Return (X, Y) of the center of cell containing provided text 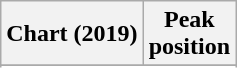
Peak position (189, 34)
Chart (2019) (72, 34)
